Output the (X, Y) coordinate of the center of the cell containing the given text.  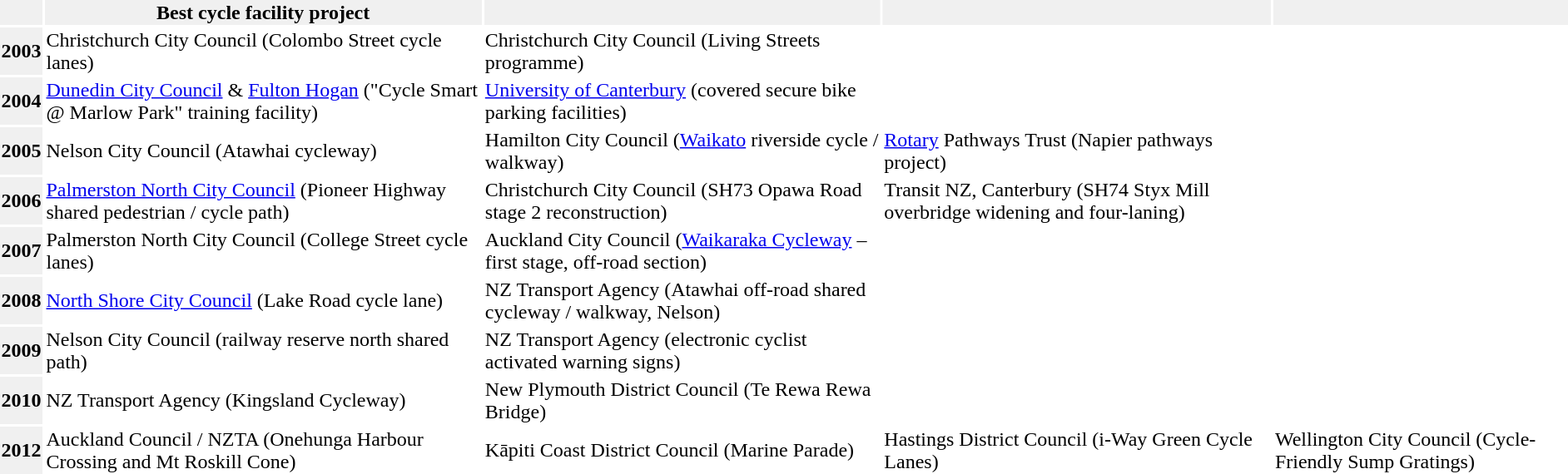
Wellington City Council (Cycle-Friendly Sump Gratings) (1421, 451)
Auckland Council / NZTA (Onehunga Harbour Crossing and Mt Roskill Cone) (263, 451)
North Shore City Council (Lake Road cycle lane) (263, 301)
2010 (22, 401)
Dunedin City Council & Fulton Hogan ("Cycle Smart @ Marlow Park" training facility) (263, 101)
Christchurch City Council (Living Streets programme) (682, 52)
Transit NZ, Canterbury (SH74 Styx Mill overbridge widening and four-laning) (1077, 201)
NZ Transport Agency (Atawhai off-road shared cycleway / walkway, Nelson) (682, 301)
New Plymouth District Council (Te Rewa Rewa Bridge) (682, 401)
2007 (22, 251)
2005 (22, 151)
University of Canterbury (covered secure bike parking facilities) (682, 101)
Palmerston North City Council (College Street cycle lanes) (263, 251)
Auckland City Council (Waikaraka Cycleway – first stage, off-road section) (682, 251)
Best cycle facility project (263, 12)
Rotary Pathways Trust (Napier pathways project) (1077, 151)
2003 (22, 52)
Hastings District Council (i-Way Green Cycle Lanes) (1077, 451)
NZ Transport Agency (Kingsland Cycleway) (263, 401)
2009 (22, 351)
Kāpiti Coast District Council (Marine Parade) (682, 451)
Palmerston North City Council (Pioneer Highway shared pedestrian / cycle path) (263, 201)
Hamilton City Council (Waikato riverside cycle / walkway) (682, 151)
Nelson City Council (railway reserve north shared path) (263, 351)
2004 (22, 101)
2008 (22, 301)
2006 (22, 201)
Christchurch City Council (SH73 Opawa Road stage 2 reconstruction) (682, 201)
Christchurch City Council (Colombo Street cycle lanes) (263, 52)
Nelson City Council (Atawhai cycleway) (263, 151)
2012 (22, 451)
NZ Transport Agency (electronic cyclist activated warning signs) (682, 351)
